Identify which cell holds the provided text, then report its (X, Y) central coordinate. 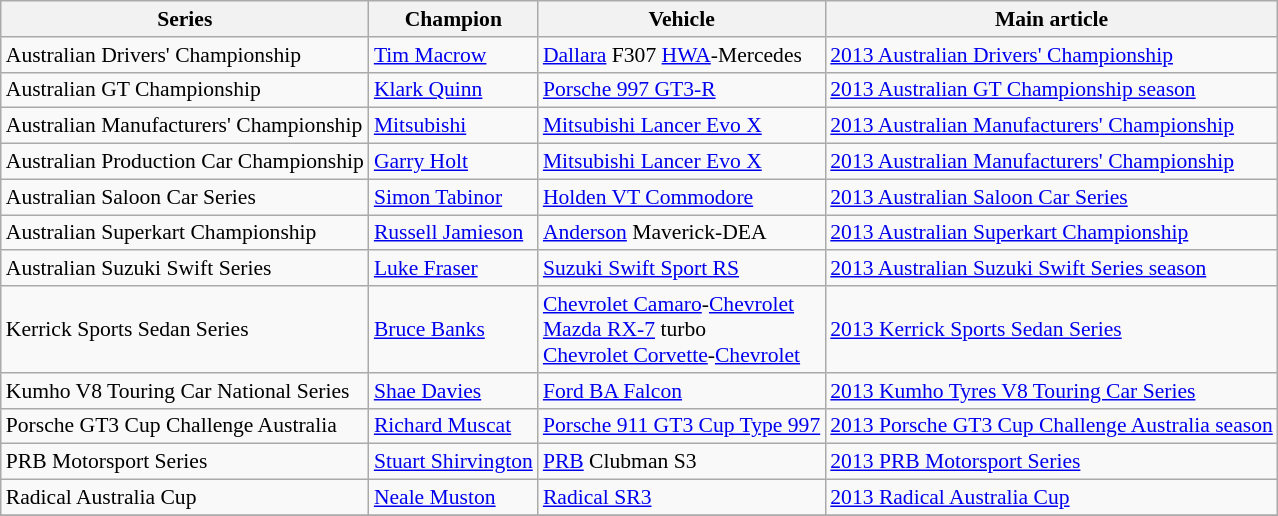
2013 Australian Suzuki Swift Series season (1052, 269)
Australian Saloon Car Series (185, 197)
Shae Davies (454, 391)
Australian Production Car Championship (185, 162)
PRB Motorsport Series (185, 462)
Australian Drivers' Championship (185, 55)
2013 Australian Drivers' Championship (1052, 55)
Mitsubishi (454, 126)
2013 Kerrick Sports Sedan Series (1052, 330)
Neale Muston (454, 498)
Kerrick Sports Sedan Series (185, 330)
Kumho V8 Touring Car National Series (185, 391)
Tim Macrow (454, 55)
Australian GT Championship (185, 90)
Vehicle (682, 19)
Russell Jamieson (454, 233)
Garry Holt (454, 162)
Radical Australia Cup (185, 498)
Porsche GT3 Cup Challenge Australia (185, 426)
Anderson Maverick-DEA (682, 233)
Australian Suzuki Swift Series (185, 269)
PRB Clubman S3 (682, 462)
Champion (454, 19)
Australian Superkart Championship (185, 233)
Porsche 911 GT3 Cup Type 997 (682, 426)
2013 PRB Motorsport Series (1052, 462)
Simon Tabinor (454, 197)
2013 Porsche GT3 Cup Challenge Australia season (1052, 426)
Richard Muscat (454, 426)
Australian Manufacturers' Championship (185, 126)
Bruce Banks (454, 330)
Main article (1052, 19)
Stuart Shirvington (454, 462)
Luke Fraser (454, 269)
Suzuki Swift Sport RS (682, 269)
Klark Quinn (454, 90)
2013 Australian Superkart Championship (1052, 233)
Radical SR3 (682, 498)
2013 Kumho Tyres V8 Touring Car Series (1052, 391)
Holden VT Commodore (682, 197)
2013 Australian GT Championship season (1052, 90)
Dallara F307 HWA-Mercedes (682, 55)
2013 Australian Saloon Car Series (1052, 197)
2013 Radical Australia Cup (1052, 498)
Porsche 997 GT3-R (682, 90)
Series (185, 19)
Chevrolet Camaro-ChevroletMazda RX-7 turboChevrolet Corvette-Chevrolet (682, 330)
Ford BA Falcon (682, 391)
